Scan for the cell matching the given text and deliver its [X, Y] coordinate at center. 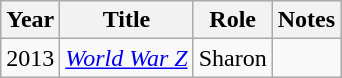
Sharon [232, 58]
World War Z [126, 58]
Role [232, 20]
Notes [306, 20]
2013 [30, 58]
Title [126, 20]
Year [30, 20]
